Extract the [X, Y] coordinate from the center of the cell holding the provided text.  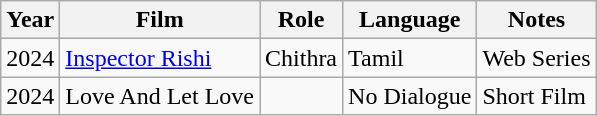
Short Film [536, 96]
Love And Let Love [160, 96]
No Dialogue [410, 96]
Language [410, 20]
Tamil [410, 58]
Inspector Rishi [160, 58]
Notes [536, 20]
Web Series [536, 58]
Year [30, 20]
Film [160, 20]
Chithra [302, 58]
Role [302, 20]
